Return the (x, y) coordinate for the center point of the cell that contains the specified text.  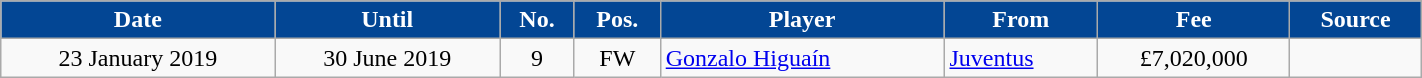
From (1021, 20)
Source (1356, 20)
£7,020,000 (1194, 58)
30 June 2019 (388, 58)
Fee (1194, 20)
FW (617, 58)
No. (538, 20)
Gonzalo Higuaín (802, 58)
Until (388, 20)
Player (802, 20)
9 (538, 58)
23 January 2019 (138, 58)
Date (138, 20)
Juventus (1021, 58)
Pos. (617, 20)
